Search for the cell housing the specified text and yield its [x, y] center coordinate. 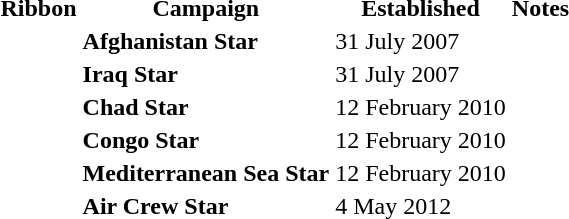
Iraq Star [206, 74]
Congo Star [206, 140]
Chad Star [206, 107]
Afghanistan Star [206, 41]
Mediterranean Sea Star [206, 173]
